Find where the given text appears and provide that cell's center as (X, Y) coordinate. 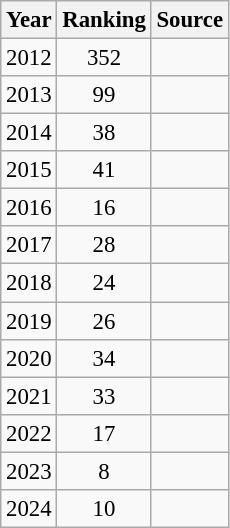
16 (104, 208)
10 (104, 509)
17 (104, 433)
Year (29, 20)
99 (104, 95)
2014 (29, 133)
2020 (29, 358)
2012 (29, 58)
352 (104, 58)
Ranking (104, 20)
24 (104, 283)
2016 (29, 208)
26 (104, 321)
2017 (29, 245)
Source (190, 20)
41 (104, 170)
33 (104, 396)
2013 (29, 95)
2015 (29, 170)
2021 (29, 396)
2022 (29, 433)
8 (104, 471)
2018 (29, 283)
28 (104, 245)
2023 (29, 471)
34 (104, 358)
38 (104, 133)
2024 (29, 509)
2019 (29, 321)
